Pinpoint the cell where the given text exists, returning its (x, y) midpoint coordinate. 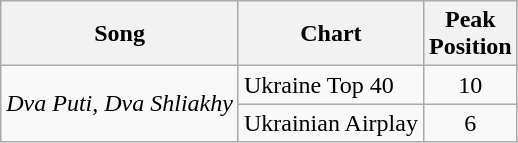
Chart (330, 34)
PeakPosition (470, 34)
Song (120, 34)
Dva Puti, Dva Shliakhy (120, 104)
10 (470, 85)
6 (470, 123)
Ukraine Top 40 (330, 85)
Ukrainian Airplay (330, 123)
